Output the [X, Y] coordinate of the center of the cell containing the given text.  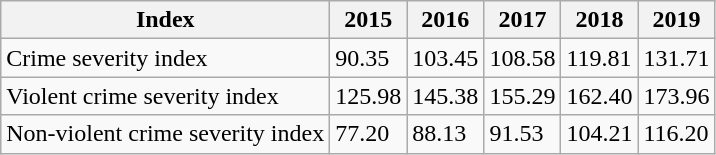
155.29 [522, 96]
Crime severity index [166, 58]
2019 [676, 20]
77.20 [368, 134]
90.35 [368, 58]
Violent crime severity index [166, 96]
2017 [522, 20]
131.71 [676, 58]
Non-violent crime severity index [166, 134]
145.38 [446, 96]
173.96 [676, 96]
119.81 [600, 58]
2016 [446, 20]
116.20 [676, 134]
88.13 [446, 134]
Index [166, 20]
104.21 [600, 134]
125.98 [368, 96]
91.53 [522, 134]
108.58 [522, 58]
2018 [600, 20]
162.40 [600, 96]
2015 [368, 20]
103.45 [446, 58]
